For the text-containing cell, return its midpoint in [x, y] coordinate format. 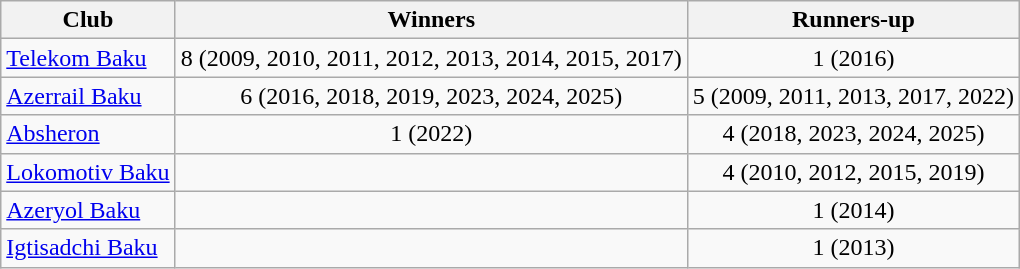
Club [88, 20]
Azeryol Baku [88, 210]
Telekom Baku [88, 58]
4 (2018, 2023, 2024, 2025) [853, 134]
5 (2009, 2011, 2013, 2017, 2022) [853, 96]
Absheron [88, 134]
6 (2016, 2018, 2019, 2023, 2024, 2025) [431, 96]
Runners-up [853, 20]
Igtisadchi Baku [88, 248]
1 (2014) [853, 210]
Winners [431, 20]
1 (2016) [853, 58]
1 (2022) [431, 134]
Azerrail Baku [88, 96]
8 (2009, 2010, 2011, 2012, 2013, 2014, 2015, 2017) [431, 58]
4 (2010, 2012, 2015, 2019) [853, 172]
Lokomotiv Baku [88, 172]
1 (2013) [853, 248]
